Search for the cell housing the specified text and yield its [x, y] center coordinate. 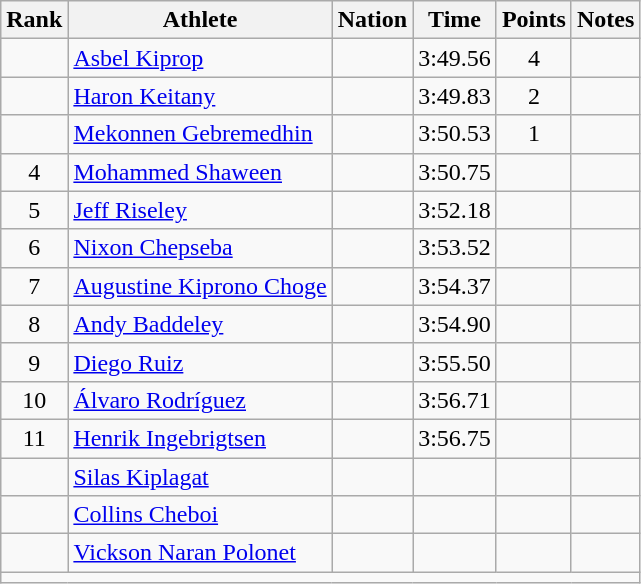
Mekonnen Gebremedhin [200, 134]
Notes [605, 20]
5 [34, 210]
Augustine Kiprono Choge [200, 286]
3:49.83 [455, 96]
Asbel Kiprop [200, 58]
1 [534, 134]
6 [34, 248]
8 [34, 324]
3:54.90 [455, 324]
Collins Cheboi [200, 515]
Álvaro Rodríguez [200, 400]
11 [34, 438]
3:53.52 [455, 248]
Andy Baddeley [200, 324]
3:54.37 [455, 286]
9 [34, 362]
Haron Keitany [200, 96]
Mohammed Shaween [200, 172]
Points [534, 20]
Vickson Naran Polonet [200, 553]
Henrik Ingebrigtsen [200, 438]
3:50.53 [455, 134]
Diego Ruiz [200, 362]
Time [455, 20]
3:50.75 [455, 172]
3:55.50 [455, 362]
3:56.71 [455, 400]
Nixon Chepseba [200, 248]
3:52.18 [455, 210]
3:56.75 [455, 438]
Silas Kiplagat [200, 477]
Rank [34, 20]
10 [34, 400]
2 [534, 96]
Jeff Riseley [200, 210]
Nation [372, 20]
Athlete [200, 20]
7 [34, 286]
3:49.56 [455, 58]
